Provide the (X, Y) coordinate of the cell's center where the given text is located.  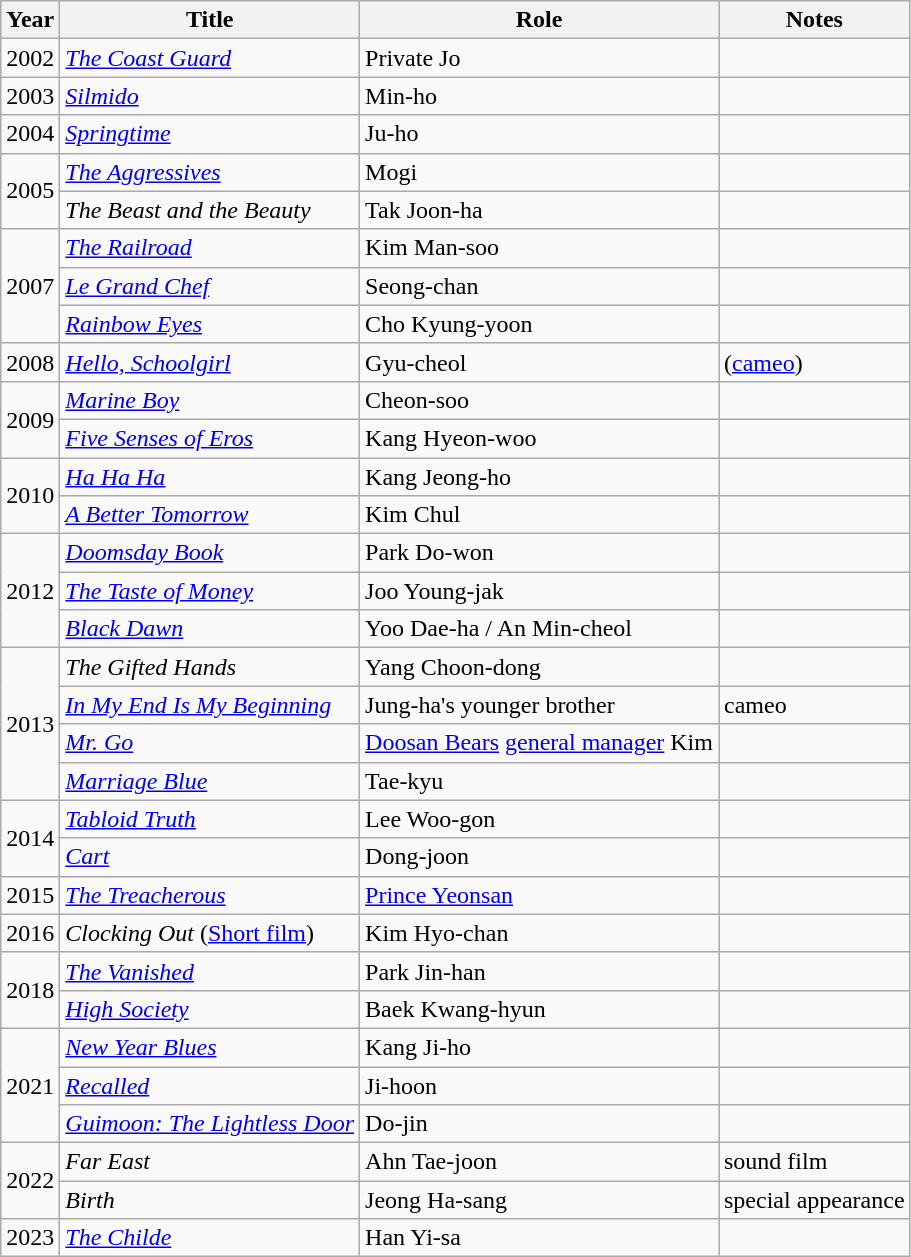
Ji-hoon (540, 1085)
2023 (30, 1238)
Ahn Tae-joon (540, 1162)
Marriage Blue (210, 781)
Jeong Ha-sang (540, 1200)
2004 (30, 134)
The Taste of Money (210, 591)
Ha Ha Ha (210, 477)
Kang Jeong-ho (540, 477)
Le Grand Chef (210, 286)
Tae-kyu (540, 781)
New Year Blues (210, 1047)
The Gifted Hands (210, 667)
2005 (30, 191)
Role (540, 20)
Seong-chan (540, 286)
Tabloid Truth (210, 819)
2022 (30, 1181)
Han Yi-sa (540, 1238)
Jung-ha's younger brother (540, 705)
Doomsday Book (210, 553)
cameo (814, 705)
(cameo) (814, 362)
2014 (30, 838)
2007 (30, 286)
Yang Choon-dong (540, 667)
2013 (30, 724)
In My End Is My Beginning (210, 705)
2012 (30, 591)
sound film (814, 1162)
Hello, Schoolgirl (210, 362)
Recalled (210, 1085)
A Better Tomorrow (210, 515)
Notes (814, 20)
2003 (30, 96)
Kim Man-soo (540, 248)
2016 (30, 933)
Kim Hyo-chan (540, 933)
Cho Kyung-yoon (540, 324)
Tak Joon-ha (540, 210)
Ju-ho (540, 134)
Baek Kwang-hyun (540, 1009)
Springtime (210, 134)
Private Jo (540, 58)
Min-ho (540, 96)
Birth (210, 1200)
Park Do-won (540, 553)
Gyu-cheol (540, 362)
Kang Ji-ho (540, 1047)
2010 (30, 496)
Silmido (210, 96)
Do-jin (540, 1124)
Park Jin-han (540, 971)
Clocking Out (Short film) (210, 933)
Kang Hyeon-woo (540, 438)
The Childe (210, 1238)
Yoo Dae-ha / An Min-cheol (540, 629)
2002 (30, 58)
High Society (210, 1009)
Marine Boy (210, 400)
2021 (30, 1085)
Prince Yeonsan (540, 895)
2015 (30, 895)
Year (30, 20)
Rainbow Eyes (210, 324)
Far East (210, 1162)
2008 (30, 362)
Black Dawn (210, 629)
Kim Chul (540, 515)
The Railroad (210, 248)
Title (210, 20)
Mogi (540, 172)
Doosan Bears general manager Kim (540, 743)
Mr. Go (210, 743)
Lee Woo-gon (540, 819)
Five Senses of Eros (210, 438)
The Beast and the Beauty (210, 210)
Joo Young-jak (540, 591)
Cart (210, 857)
2009 (30, 419)
The Aggressives (210, 172)
The Treacherous (210, 895)
2018 (30, 990)
The Coast Guard (210, 58)
Guimoon: The Lightless Door (210, 1124)
Cheon-soo (540, 400)
Dong-joon (540, 857)
special appearance (814, 1200)
The Vanished (210, 971)
